Locate the cell with the specified text and output its [X, Y] center coordinate. 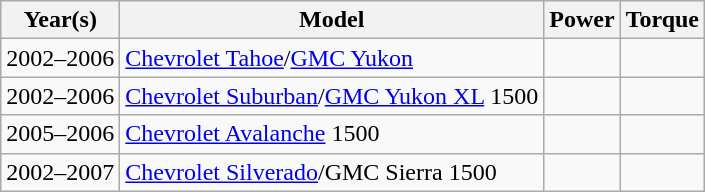
2002–2007 [60, 172]
Chevrolet Tahoe/GMC Yukon [332, 58]
2005–2006 [60, 134]
Chevrolet Suburban/GMC Yukon XL 1500 [332, 96]
Chevrolet Avalanche 1500 [332, 134]
Chevrolet Silverado/GMC Sierra 1500 [332, 172]
Model [332, 20]
Torque [662, 20]
Power [582, 20]
Year(s) [60, 20]
